Capture the cell that displays the provided text and extract its (x, y) central coordinate. 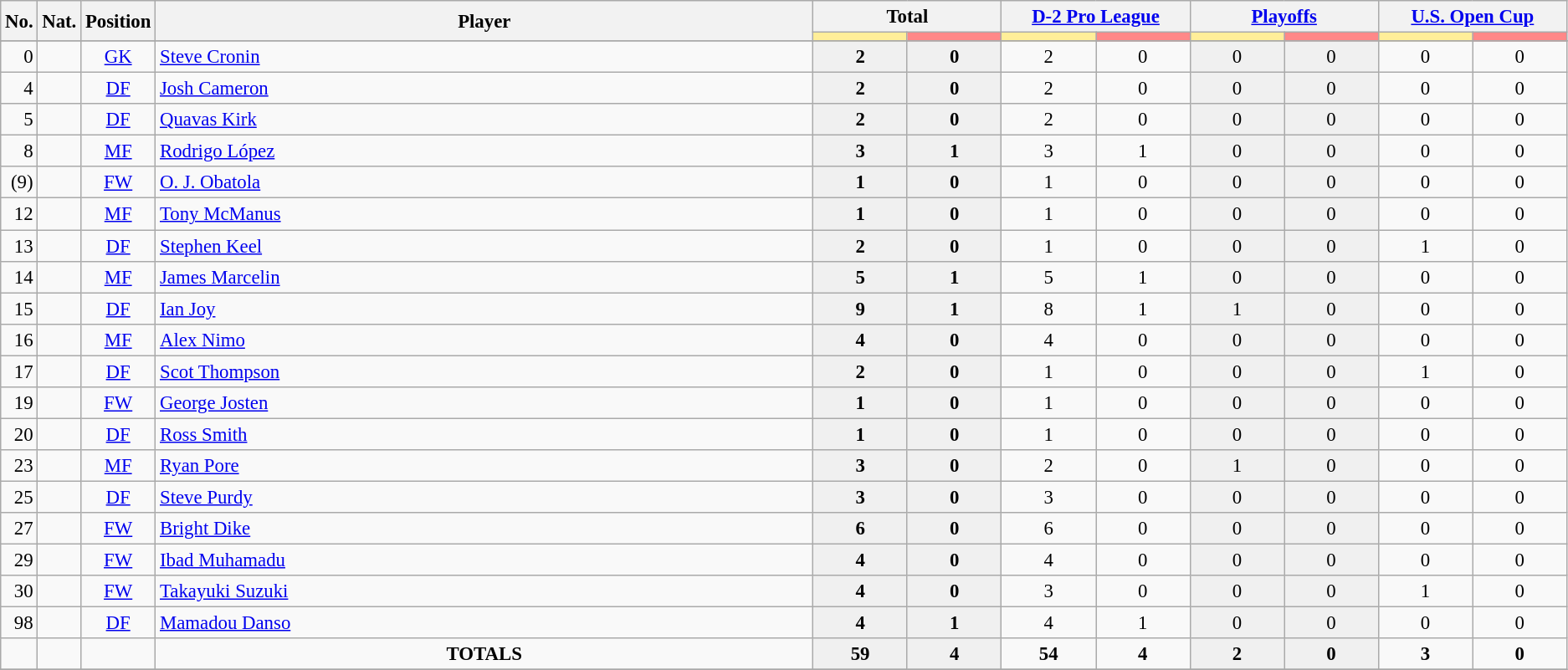
19 (19, 403)
Josh Cameron (484, 89)
O. J. Obatola (484, 183)
Ibad Muhamadu (484, 560)
Takayuki Suzuki (484, 591)
GK (119, 57)
Ryan Pore (484, 466)
Scot Thompson (484, 371)
Playoffs (1284, 17)
James Marcelin (484, 277)
Position (119, 21)
27 (19, 529)
12 (19, 214)
Ross Smith (484, 434)
Alex Nimo (484, 340)
13 (19, 246)
17 (19, 371)
Player (484, 21)
Ian Joy (484, 309)
23 (19, 466)
Bright Dike (484, 529)
59 (860, 654)
No. (19, 21)
Nat. (59, 21)
Steve Cronin (484, 57)
(9) (19, 183)
Rodrigo López (484, 151)
Stephen Keel (484, 246)
Quavas Kirk (484, 120)
20 (19, 434)
30 (19, 591)
Steve Purdy (484, 497)
25 (19, 497)
14 (19, 277)
98 (19, 623)
D-2 Pro League (1096, 17)
Mamadou Danso (484, 623)
George Josten (484, 403)
16 (19, 340)
9 (860, 309)
15 (19, 309)
U.S. Open Cup (1473, 17)
54 (1049, 654)
Tony McManus (484, 214)
TOTALS (484, 654)
Total (907, 17)
29 (19, 560)
